Pinpoint the cell where the given text exists, returning its (X, Y) midpoint coordinate. 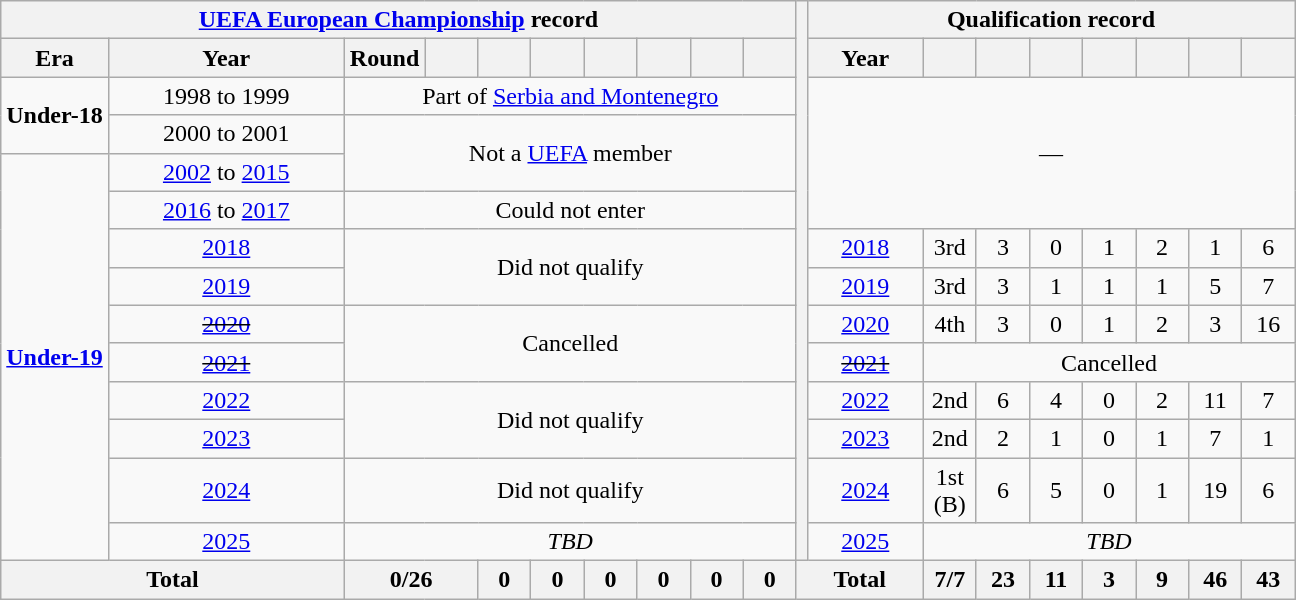
— (1051, 153)
1998 to 1999 (226, 96)
1st (B) (950, 490)
43 (1268, 580)
Not a UEFA member (570, 153)
Part of Serbia and Montenegro (570, 96)
0/26 (411, 580)
4 (1056, 400)
9 (1162, 580)
2000 to 2001 (226, 134)
19 (1216, 490)
Round (384, 58)
Under-19 (55, 357)
2016 to 2017 (226, 210)
Could not enter (570, 210)
Qualification record (1051, 20)
16 (1268, 324)
4th (950, 324)
46 (1216, 580)
UEFA European Championship record (398, 20)
Era (55, 58)
7/7 (950, 580)
Under-18 (55, 115)
23 (1002, 580)
2002 to 2015 (226, 172)
